Capture the cell that displays the provided text and extract its (x, y) central coordinate. 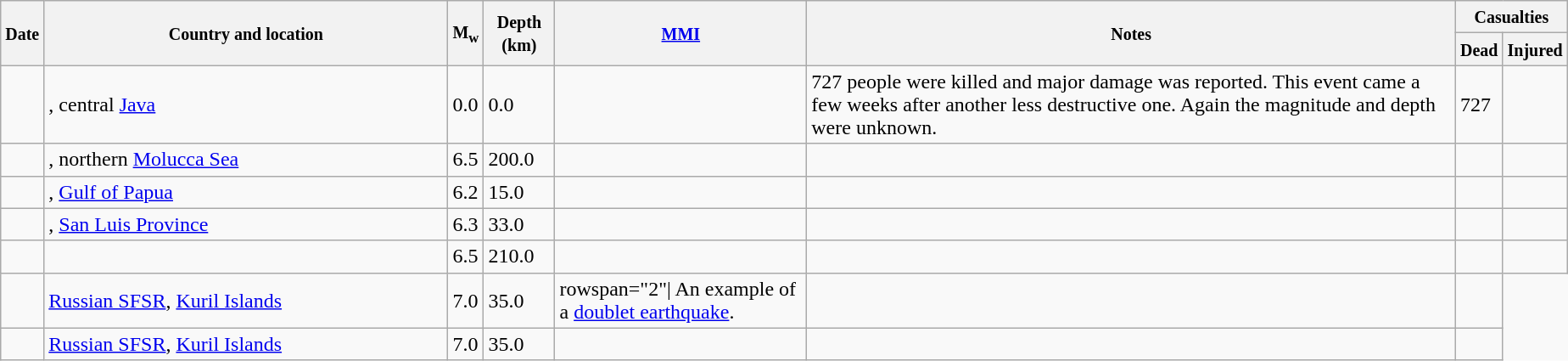
Country and location (246, 33)
, Gulf of Papua (246, 192)
Notes (1132, 33)
Dead (1479, 49)
200.0 (519, 160)
6.3 (466, 224)
Mw (466, 33)
Date (22, 33)
6.2 (466, 192)
Injured (1535, 49)
, central Java (246, 104)
727 (1479, 104)
15.0 (519, 192)
, San Luis Province (246, 224)
33.0 (519, 224)
, northern Molucca Sea (246, 160)
rowspan="2"| An example of a doublet earthquake. (680, 301)
Casualties (1511, 17)
Depth (km) (519, 33)
MMI (680, 33)
210.0 (519, 257)
